Locate the cell with the specified text and output its [X, Y] center coordinate. 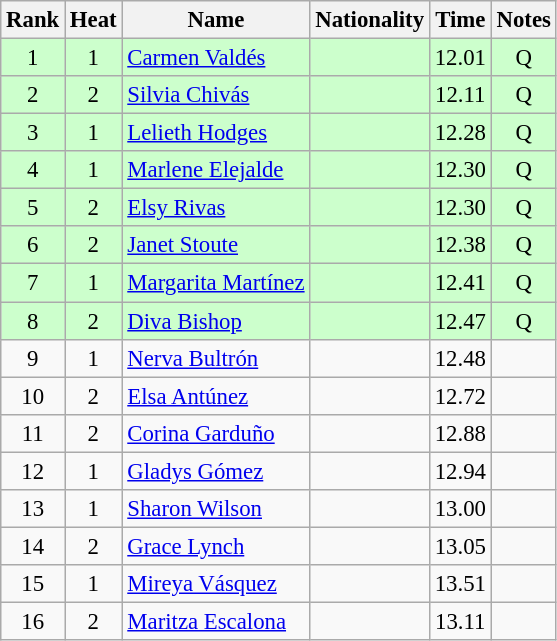
16 [33, 621]
6 [33, 245]
Notes [524, 20]
12.88 [460, 433]
Silvia Chivás [216, 95]
5 [33, 208]
13.00 [460, 509]
12.48 [460, 358]
Elsy Rivas [216, 208]
Margarita Martínez [216, 283]
Corina Garduño [216, 433]
Sharon Wilson [216, 509]
12.38 [460, 245]
12.72 [460, 396]
12 [33, 471]
9 [33, 358]
Elsa Antúnez [216, 396]
Maritza Escalona [216, 621]
14 [33, 546]
4 [33, 170]
Carmen Valdés [216, 58]
7 [33, 283]
13.51 [460, 584]
Janet Stoute [216, 245]
12.47 [460, 321]
Nerva Bultrón [216, 358]
8 [33, 321]
13.11 [460, 621]
Nationality [370, 20]
12.41 [460, 283]
Heat [94, 20]
Marlene Elejalde [216, 170]
12.28 [460, 133]
15 [33, 584]
Lelieth Hodges [216, 133]
Grace Lynch [216, 546]
Name [216, 20]
Diva Bishop [216, 321]
Time [460, 20]
Rank [33, 20]
10 [33, 396]
Mireya Vásquez [216, 584]
11 [33, 433]
12.11 [460, 95]
3 [33, 133]
Gladys Gómez [216, 471]
13 [33, 509]
12.01 [460, 58]
13.05 [460, 546]
12.94 [460, 471]
